Pinpoint the cell where the given text exists, returning its (x, y) midpoint coordinate. 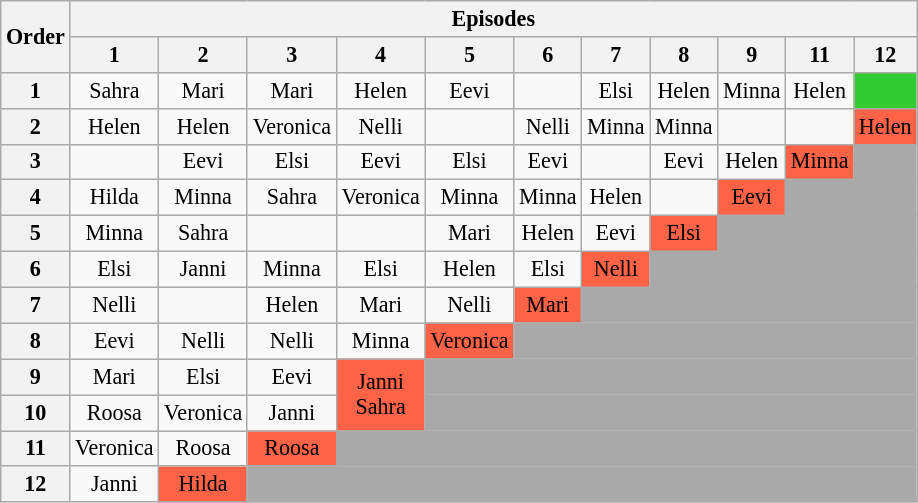
Order (36, 36)
JanniSahra (380, 395)
Episodes (494, 18)
10 (36, 412)
